Output the [X, Y] coordinate of the center of the cell containing the given text.  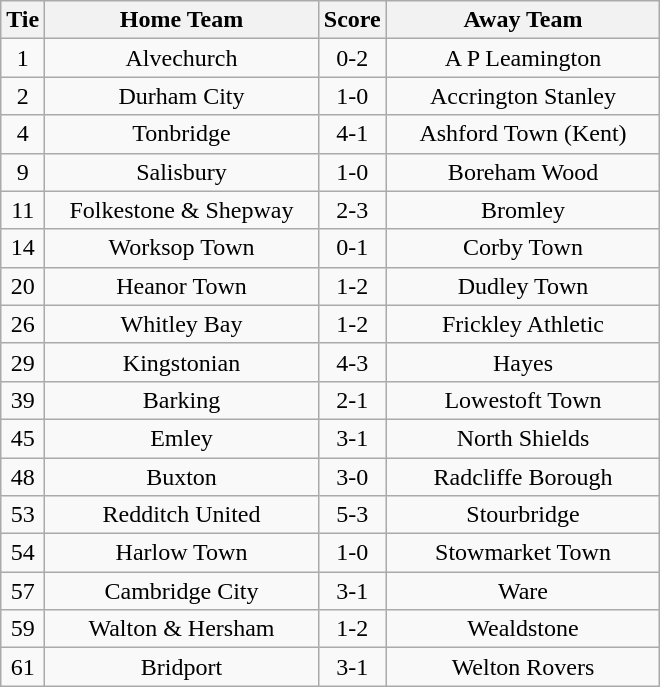
0-2 [352, 58]
Wealdstone [523, 629]
Bridport [182, 667]
Barking [182, 400]
Ware [523, 591]
11 [23, 210]
Alvechurch [182, 58]
2-1 [352, 400]
Stowmarket Town [523, 553]
Stourbridge [523, 515]
Kingstonian [182, 362]
Heanor Town [182, 286]
39 [23, 400]
Bromley [523, 210]
Lowestoft Town [523, 400]
A P Leamington [523, 58]
26 [23, 324]
5-3 [352, 515]
Welton Rovers [523, 667]
Dudley Town [523, 286]
4 [23, 134]
2-3 [352, 210]
57 [23, 591]
Radcliffe Borough [523, 477]
53 [23, 515]
North Shields [523, 438]
Away Team [523, 20]
1 [23, 58]
59 [23, 629]
Accrington Stanley [523, 96]
45 [23, 438]
Harlow Town [182, 553]
Worksop Town [182, 248]
Home Team [182, 20]
54 [23, 553]
61 [23, 667]
9 [23, 172]
Ashford Town (Kent) [523, 134]
Buxton [182, 477]
14 [23, 248]
Whitley Bay [182, 324]
Salisbury [182, 172]
Tie [23, 20]
4-1 [352, 134]
3-0 [352, 477]
Tonbridge [182, 134]
2 [23, 96]
Corby Town [523, 248]
20 [23, 286]
Hayes [523, 362]
Boreham Wood [523, 172]
Folkestone & Shepway [182, 210]
Durham City [182, 96]
Cambridge City [182, 591]
Emley [182, 438]
29 [23, 362]
4-3 [352, 362]
0-1 [352, 248]
Score [352, 20]
Walton & Hersham [182, 629]
Redditch United [182, 515]
Frickley Athletic [523, 324]
48 [23, 477]
